Extract the (x, y) coordinate from the center of the cell holding the provided text.  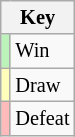
Defeat (42, 118)
Win (42, 51)
Key (38, 17)
Draw (42, 85)
